Return [x, y] of the center of cell containing provided text 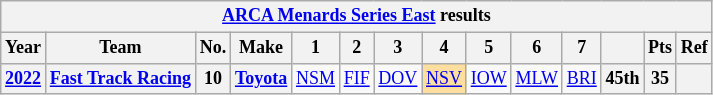
NSV [444, 78]
Team [120, 48]
10 [212, 78]
BRI [582, 78]
2 [356, 48]
No. [212, 48]
ARCA Menards Series East results [356, 16]
MLW [536, 78]
Toyota [262, 78]
45th [622, 78]
Fast Track Racing [120, 78]
Ref [694, 48]
5 [488, 48]
2022 [24, 78]
IOW [488, 78]
3 [398, 48]
6 [536, 48]
4 [444, 48]
NSM [316, 78]
7 [582, 48]
Year [24, 48]
DOV [398, 78]
35 [660, 78]
Pts [660, 48]
1 [316, 48]
FIF [356, 78]
Make [262, 48]
